Find where the given text appears and provide that cell's center as [x, y] coordinate. 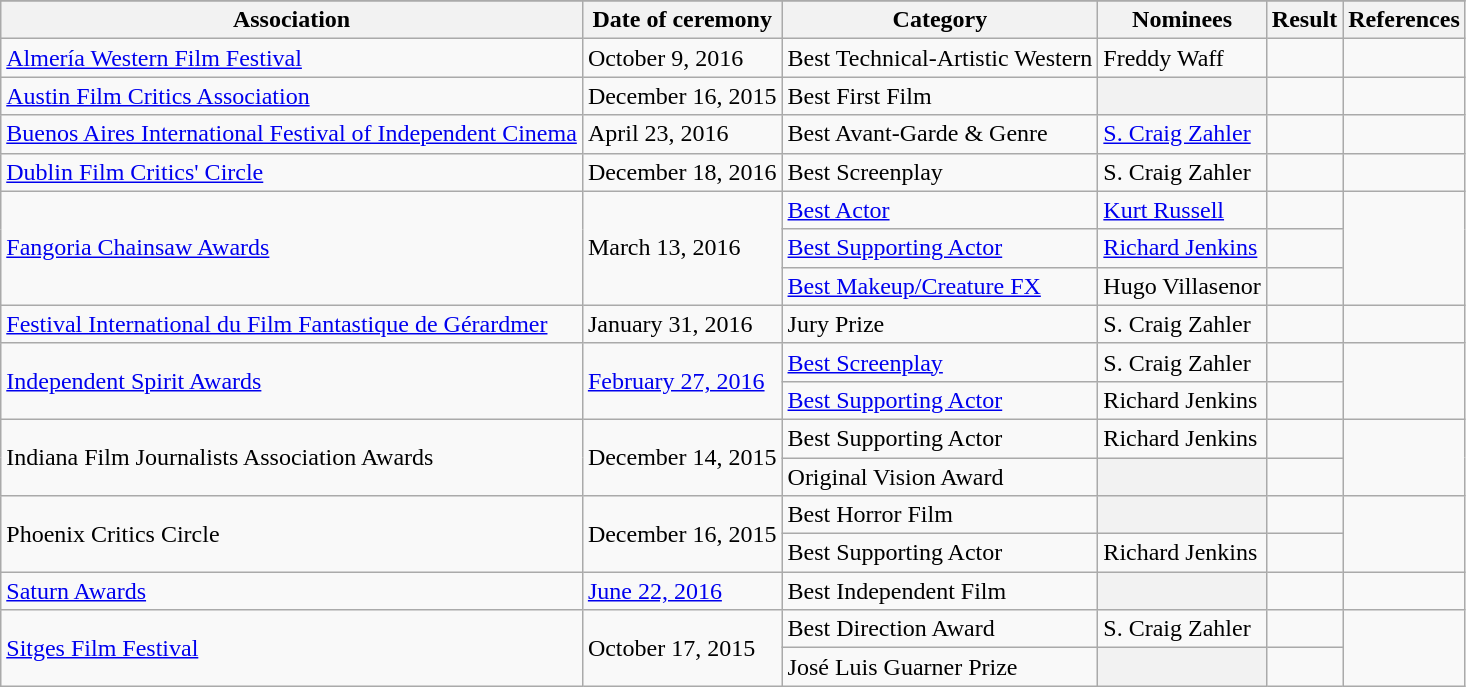
Indiana Film Journalists Association Awards [292, 457]
December 18, 2016 [682, 172]
March 13, 2016 [682, 248]
October 17, 2015 [682, 648]
January 31, 2016 [682, 324]
Kurt Russell [1182, 210]
Best First Film [940, 96]
February 27, 2016 [682, 381]
June 22, 2016 [682, 591]
Best Makeup/Creature FX [940, 286]
Best Technical-Artistic Western [940, 58]
Original Vision Award [940, 477]
Fangoria Chainsaw Awards [292, 248]
Jury Prize [940, 324]
Phoenix Critics Circle [292, 534]
Date of ceremony [682, 20]
Almería Western Film Festival [292, 58]
Saturn Awards [292, 591]
Buenos Aires International Festival of Independent Cinema [292, 134]
April 23, 2016 [682, 134]
Austin Film Critics Association [292, 96]
Festival International du Film Fantastique de Gérardmer [292, 324]
Best Avant-Garde & Genre [940, 134]
Best Horror Film [940, 515]
Hugo Villasenor [1182, 286]
Best Actor [940, 210]
Sitges Film Festival [292, 648]
Nominees [1182, 20]
Best Independent Film [940, 591]
José Luis Guarner Prize [940, 667]
Category [940, 20]
Best Direction Award [940, 629]
References [1404, 20]
Dublin Film Critics' Circle [292, 172]
Freddy Waff [1182, 58]
Result [1304, 20]
October 9, 2016 [682, 58]
Independent Spirit Awards [292, 381]
Association [292, 20]
December 14, 2015 [682, 457]
